Output the (x, y) coordinate of the center of the cell containing the given text.  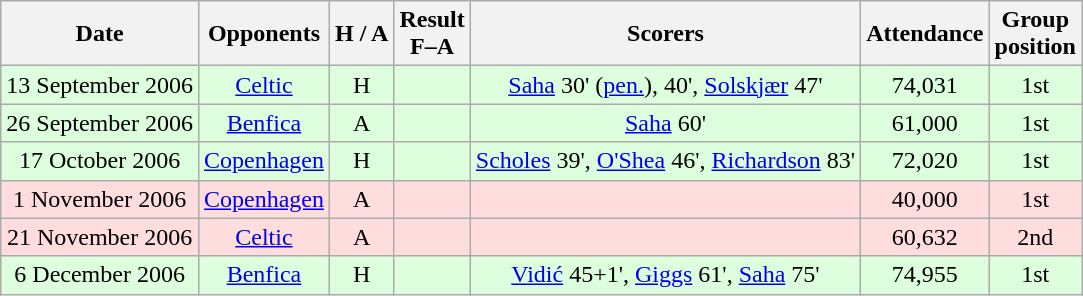
1 November 2006 (100, 199)
74,955 (925, 275)
Scorers (665, 34)
26 September 2006 (100, 123)
Attendance (925, 34)
H / A (361, 34)
Vidić 45+1', Giggs 61', Saha 75' (665, 275)
Opponents (264, 34)
60,632 (925, 237)
40,000 (925, 199)
Groupposition (1035, 34)
ResultF–A (432, 34)
Saha 60' (665, 123)
Saha 30' (pen.), 40', Solskjær 47' (665, 85)
21 November 2006 (100, 237)
13 September 2006 (100, 85)
72,020 (925, 161)
17 October 2006 (100, 161)
6 December 2006 (100, 275)
2nd (1035, 237)
Scholes 39', O'Shea 46', Richardson 83' (665, 161)
74,031 (925, 85)
Date (100, 34)
61,000 (925, 123)
